Find where the given text appears and provide that cell's center as [X, Y] coordinate. 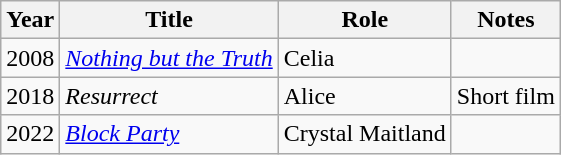
Block Party [169, 134]
2018 [30, 96]
Year [30, 20]
Role [364, 20]
Title [169, 20]
2008 [30, 58]
Nothing but the Truth [169, 58]
Notes [506, 20]
Short film [506, 96]
Crystal Maitland [364, 134]
Celia [364, 58]
2022 [30, 134]
Resurrect [169, 96]
Alice [364, 96]
